Provide the [X, Y] coordinate of the cell's center where the given text is located.  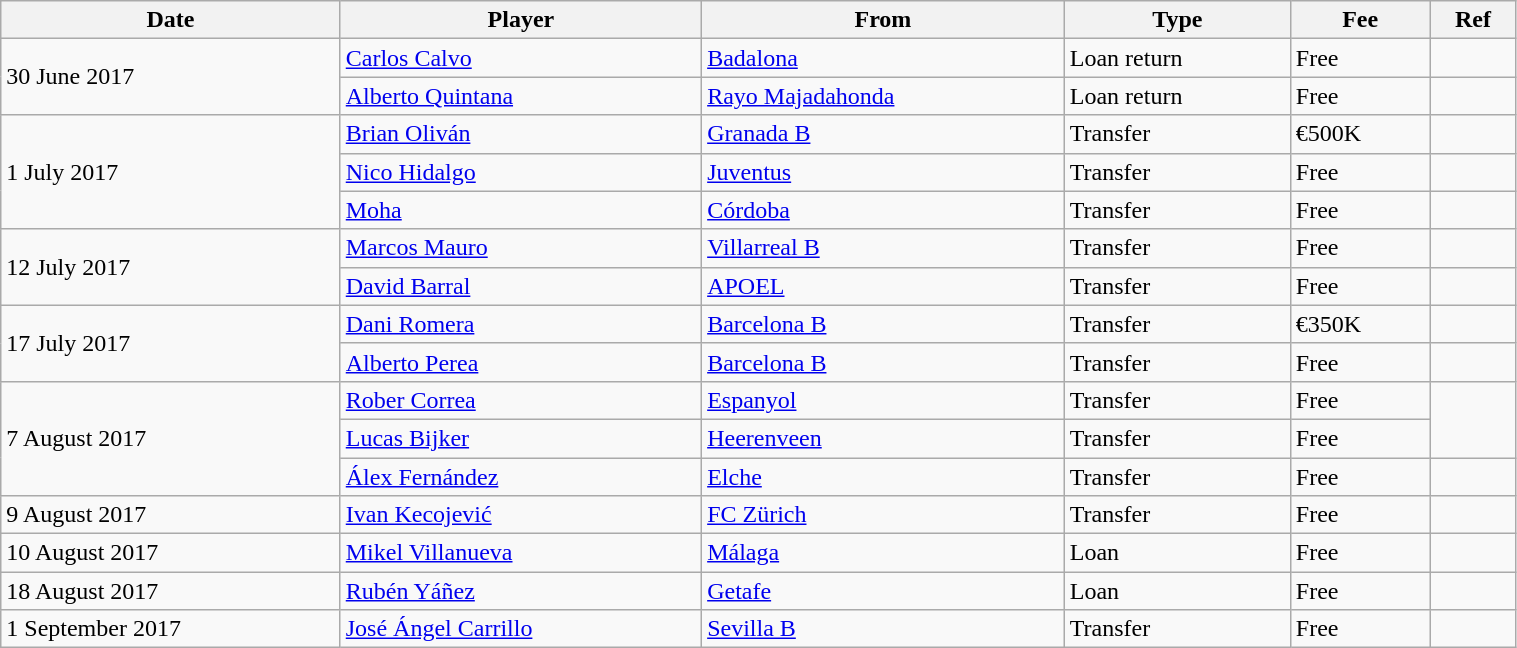
Rubén Yáñez [520, 591]
7 August 2017 [170, 438]
Fee [1360, 20]
David Barral [520, 286]
Córdoba [884, 210]
Marcos Mauro [520, 248]
Espanyol [884, 400]
€500K [1360, 134]
Mikel Villanueva [520, 553]
Brian Oliván [520, 134]
From [884, 20]
Alberto Perea [520, 362]
Getafe [884, 591]
José Ángel Carrillo [520, 629]
Badalona [884, 58]
FC Zürich [884, 515]
Granada B [884, 134]
APOEL [884, 286]
10 August 2017 [170, 553]
Rayo Majadahonda [884, 96]
Moha [520, 210]
1 July 2017 [170, 172]
Elche [884, 477]
Date [170, 20]
Villarreal B [884, 248]
9 August 2017 [170, 515]
Dani Romera [520, 324]
30 June 2017 [170, 77]
Carlos Calvo [520, 58]
Rober Correa [520, 400]
Heerenveen [884, 438]
Juventus [884, 172]
Málaga [884, 553]
Nico Hidalgo [520, 172]
Álex Fernández [520, 477]
Player [520, 20]
Lucas Bijker [520, 438]
€350K [1360, 324]
Ivan Kecojević [520, 515]
18 August 2017 [170, 591]
Alberto Quintana [520, 96]
12 July 2017 [170, 267]
Ref [1473, 20]
Type [1177, 20]
17 July 2017 [170, 343]
1 September 2017 [170, 629]
Sevilla B [884, 629]
